Provide the (x, y) coordinate of the cell's center where the given text is located.  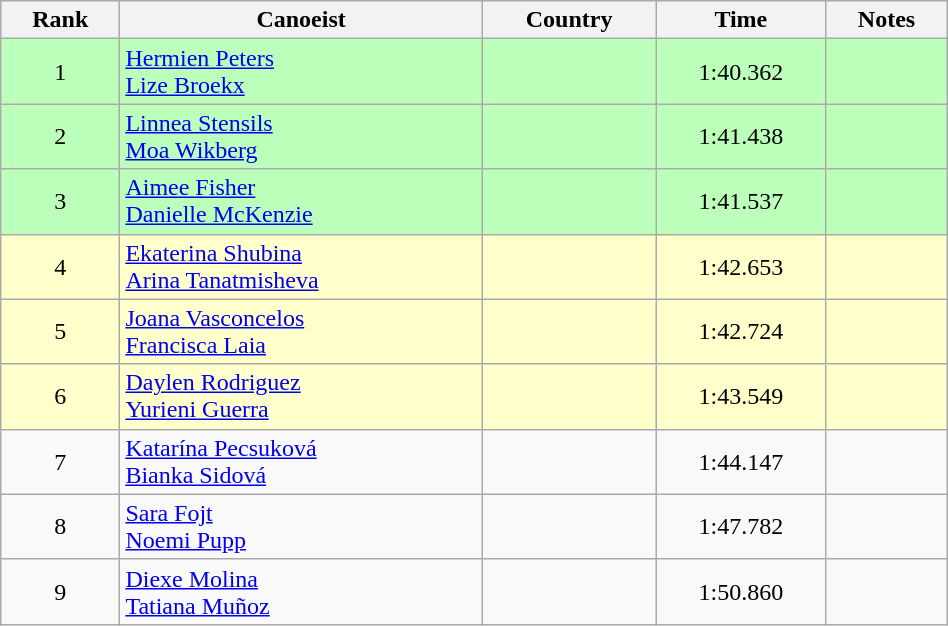
Notes (886, 20)
1 (60, 72)
9 (60, 592)
1:41.438 (741, 136)
3 (60, 202)
1:43.549 (741, 396)
Canoeist (302, 20)
1:44.147 (741, 462)
1:41.537 (741, 202)
Time (741, 20)
2 (60, 136)
Hermien PetersLize Broekx (302, 72)
1:50.860 (741, 592)
Sara FojtNoemi Pupp (302, 526)
4 (60, 266)
Aimee FisherDanielle McKenzie (302, 202)
Joana VasconcelosFrancisca Laia (302, 332)
Ekaterina ShubinaArina Tanatmisheva (302, 266)
6 (60, 396)
5 (60, 332)
1:47.782 (741, 526)
Country (568, 20)
Linnea StensilsMoa Wikberg (302, 136)
Daylen RodriguezYurieni Guerra (302, 396)
Katarína PecsukováBianka Sidová (302, 462)
7 (60, 462)
1:40.362 (741, 72)
1:42.724 (741, 332)
Diexe MolinaTatiana Muñoz (302, 592)
Rank (60, 20)
1:42.653 (741, 266)
8 (60, 526)
